Pinpoint the cell where the given text exists, returning its (X, Y) midpoint coordinate. 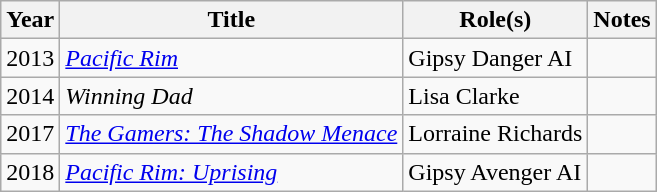
2018 (30, 172)
Role(s) (496, 20)
Lorraine Richards (496, 134)
Lisa Clarke (496, 96)
2014 (30, 96)
2017 (30, 134)
Gipsy Danger AI (496, 58)
Gipsy Avenger AI (496, 172)
Pacific Rim (232, 58)
Year (30, 20)
2013 (30, 58)
Winning Dad (232, 96)
Title (232, 20)
The Gamers: The Shadow Menace (232, 134)
Pacific Rim: Uprising (232, 172)
Notes (622, 20)
